Detect which cell encompasses the target text, then output its [x, y] center coordinate. 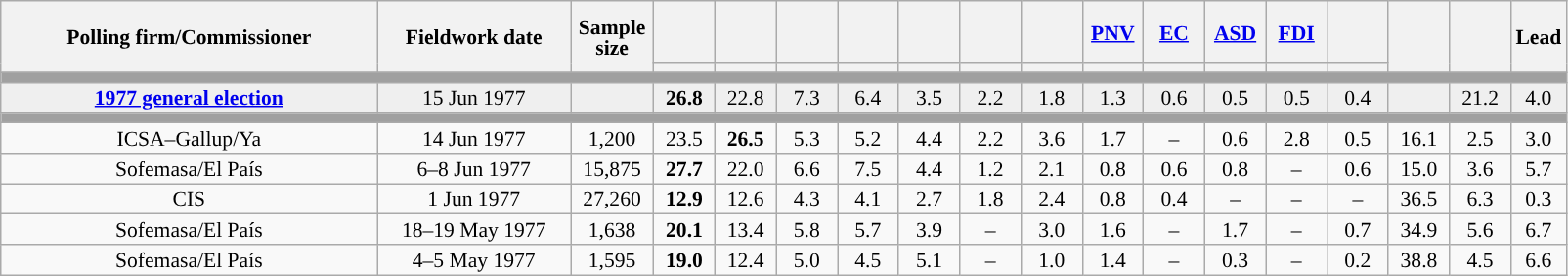
26.5 [745, 139]
6.4 [868, 98]
15 Jun 1977 [474, 98]
1,200 [612, 139]
16.1 [1419, 139]
EC [1175, 31]
0.2 [1359, 260]
ASD [1236, 31]
2.1 [1052, 168]
5.0 [807, 260]
1 Jun 1977 [474, 200]
2.7 [929, 200]
3.5 [929, 98]
1977 general election [190, 98]
7.3 [807, 98]
0.7 [1359, 229]
1,638 [612, 229]
Sample size [612, 37]
13.4 [745, 229]
4–5 May 1977 [474, 260]
1.6 [1112, 229]
4.0 [1539, 98]
15,875 [612, 168]
27.7 [684, 168]
20.1 [684, 229]
2.5 [1480, 139]
23.5 [684, 139]
34.9 [1419, 229]
1.3 [1112, 98]
7.5 [868, 168]
6.3 [1480, 200]
5.2 [868, 139]
6–8 Jun 1977 [474, 168]
22.0 [745, 168]
Polling firm/Commissioner [190, 37]
Lead [1539, 37]
6.7 [1539, 229]
1.4 [1112, 260]
4.1 [868, 200]
5.3 [807, 139]
18–19 May 1977 [474, 229]
27,260 [612, 200]
3.9 [929, 229]
26.8 [684, 98]
4.3 [807, 200]
15.0 [1419, 168]
1,595 [612, 260]
1.2 [991, 168]
12.6 [745, 200]
ICSA–Gallup/Ya [190, 139]
22.8 [745, 98]
36.5 [1419, 200]
5.1 [929, 260]
38.8 [1419, 260]
Fieldwork date [474, 37]
19.0 [684, 260]
PNV [1112, 31]
5.6 [1480, 229]
2.4 [1052, 200]
2.8 [1296, 139]
5.8 [807, 229]
CIS [190, 200]
21.2 [1480, 98]
12.9 [684, 200]
1.0 [1052, 260]
12.4 [745, 260]
14 Jun 1977 [474, 139]
FDI [1296, 31]
